Detect which cell encompasses the target text, then output its (X, Y) center coordinate. 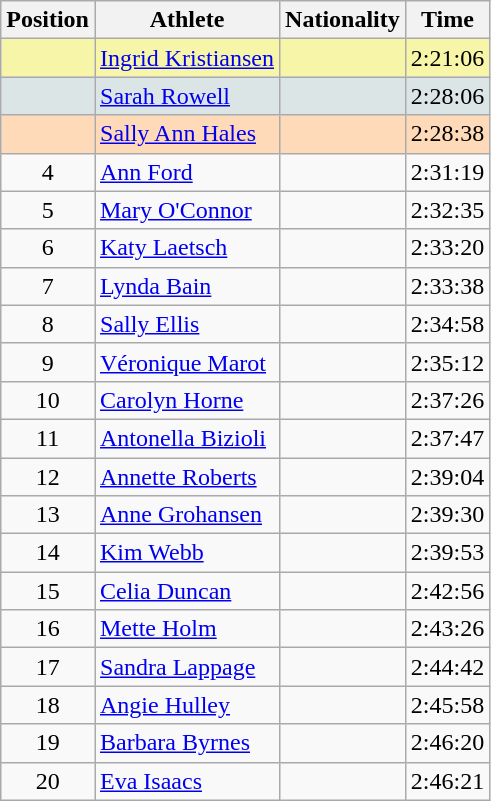
4 (48, 172)
15 (48, 591)
18 (48, 705)
Athlete (186, 20)
Antonella Bizioli (186, 438)
2:42:56 (447, 591)
Annette Roberts (186, 477)
13 (48, 515)
2:21:06 (447, 58)
9 (48, 362)
Lynda Bain (186, 286)
2:34:58 (447, 324)
2:39:30 (447, 515)
Sally Ann Hales (186, 134)
Anne Grohansen (186, 515)
Time (447, 20)
7 (48, 286)
2:45:58 (447, 705)
Nationality (343, 20)
2:39:04 (447, 477)
2:28:06 (447, 96)
2:33:20 (447, 248)
2:44:42 (447, 667)
Sandra Lappage (186, 667)
2:28:38 (447, 134)
Mary O'Connor (186, 210)
14 (48, 553)
10 (48, 400)
2:33:38 (447, 286)
11 (48, 438)
Sarah Rowell (186, 96)
6 (48, 248)
Position (48, 20)
Kim Webb (186, 553)
19 (48, 743)
2:43:26 (447, 629)
Carolyn Horne (186, 400)
8 (48, 324)
16 (48, 629)
Katy Laetsch (186, 248)
Sally Ellis (186, 324)
Barbara Byrnes (186, 743)
2:37:47 (447, 438)
12 (48, 477)
17 (48, 667)
2:32:35 (447, 210)
Ingrid Kristiansen (186, 58)
Celia Duncan (186, 591)
2:35:12 (447, 362)
Angie Hulley (186, 705)
Mette Holm (186, 629)
2:37:26 (447, 400)
Eva Isaacs (186, 781)
Véronique Marot (186, 362)
20 (48, 781)
2:31:19 (447, 172)
2:39:53 (447, 553)
2:46:21 (447, 781)
5 (48, 210)
Ann Ford (186, 172)
2:46:20 (447, 743)
